Detect which cell encompasses the target text, then output its [x, y] center coordinate. 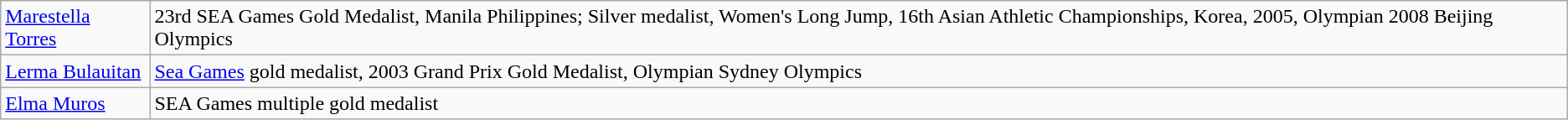
Elma Muros [75, 103]
SEA Games multiple gold medalist [859, 103]
Marestella Torres [75, 29]
Lerma Bulauitan [75, 71]
Sea Games gold medalist, 2003 Grand Prix Gold Medalist, Olympian Sydney Olympics [859, 71]
